Extract the (X, Y) coordinate from the center of the cell holding the provided text.  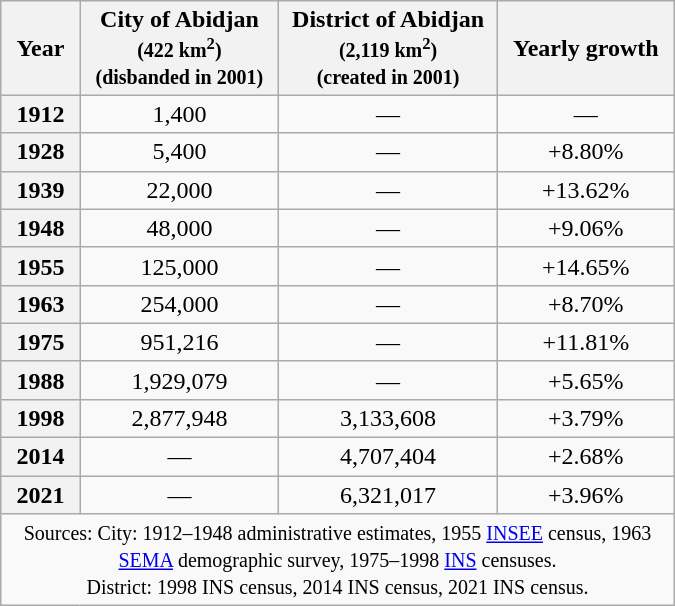
+5.65% (586, 380)
951,216 (180, 342)
+2.68% (586, 457)
1955 (40, 266)
22,000 (180, 190)
City of Abidjan(422 km2)(disbanded in 2001) (180, 48)
Year (40, 48)
+9.06% (586, 228)
+3.79% (586, 418)
+8.80% (586, 152)
125,000 (180, 266)
6,321,017 (388, 495)
1939 (40, 190)
254,000 (180, 304)
1988 (40, 380)
+3.96% (586, 495)
+8.70% (586, 304)
1912 (40, 114)
2021 (40, 495)
1,400 (180, 114)
1975 (40, 342)
5,400 (180, 152)
1948 (40, 228)
+13.62% (586, 190)
District of Abidjan(2,119 km2)(created in 2001) (388, 48)
2014 (40, 457)
2,877,948 (180, 418)
1963 (40, 304)
48,000 (180, 228)
+14.65% (586, 266)
1928 (40, 152)
3,133,608 (388, 418)
Yearly growth (586, 48)
1,929,079 (180, 380)
1998 (40, 418)
4,707,404 (388, 457)
+11.81% (586, 342)
